Find where the given text appears and provide that cell's center as (X, Y) coordinate. 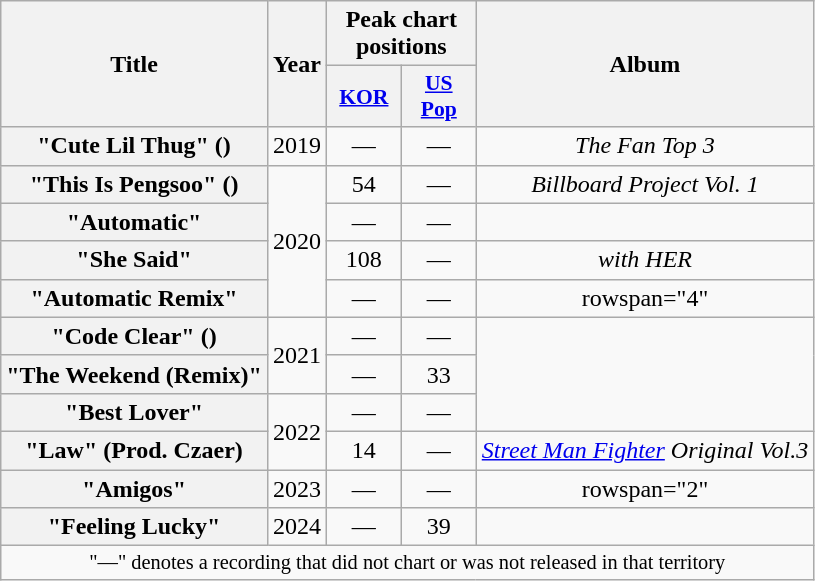
Album (644, 64)
Street Man Fighter Original Vol.3 (644, 450)
Peak chartpositions (401, 34)
Billboard Project Vol. 1 (644, 184)
"Best Lover" (134, 412)
2024 (296, 527)
"The Weekend (Remix)" (134, 374)
"Cute Lil Thug" () (134, 146)
Year (296, 64)
"Automatic" (134, 222)
"She Said" (134, 260)
USPop (438, 96)
The Fan Top 3 (644, 146)
2022 (296, 431)
14 (364, 450)
2020 (296, 241)
rowspan="4" (644, 298)
with HER (644, 260)
"Feeling Lucky" (134, 527)
"Law" (Prod. Czaer) (134, 450)
Title (134, 64)
"Automatic Remix" (134, 298)
KOR (364, 96)
"Amigos" (134, 489)
2023 (296, 489)
rowspan="2" (644, 489)
"Code Clear" () (134, 336)
108 (364, 260)
39 (438, 527)
2021 (296, 355)
"—" denotes a recording that did not chart or was not released in that territory (408, 563)
"This Is Pengsoo" () (134, 184)
2019 (296, 146)
54 (364, 184)
33 (438, 374)
